Pinpoint the cell where the given text exists, returning its (X, Y) midpoint coordinate. 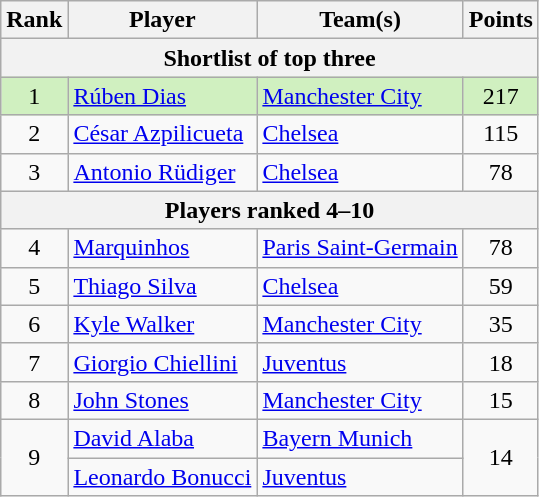
Points (500, 20)
Giorgio Chiellini (162, 362)
8 (34, 400)
Players ranked 4–10 (270, 210)
Thiago Silva (162, 286)
5 (34, 286)
1 (34, 96)
59 (500, 286)
115 (500, 134)
César Azpilicueta (162, 134)
John Stones (162, 400)
Rank (34, 20)
Antonio Rüdiger (162, 172)
3 (34, 172)
18 (500, 362)
Paris Saint-Germain (360, 248)
Shortlist of top three (270, 58)
14 (500, 457)
6 (34, 324)
15 (500, 400)
217 (500, 96)
Bayern Munich (360, 438)
Leonardo Bonucci (162, 477)
2 (34, 134)
9 (34, 457)
David Alaba (162, 438)
Rúben Dias (162, 96)
7 (34, 362)
Player (162, 20)
35 (500, 324)
Kyle Walker (162, 324)
Marquinhos (162, 248)
4 (34, 248)
Team(s) (360, 20)
